Locate the cell with the specified text and output its [x, y] center coordinate. 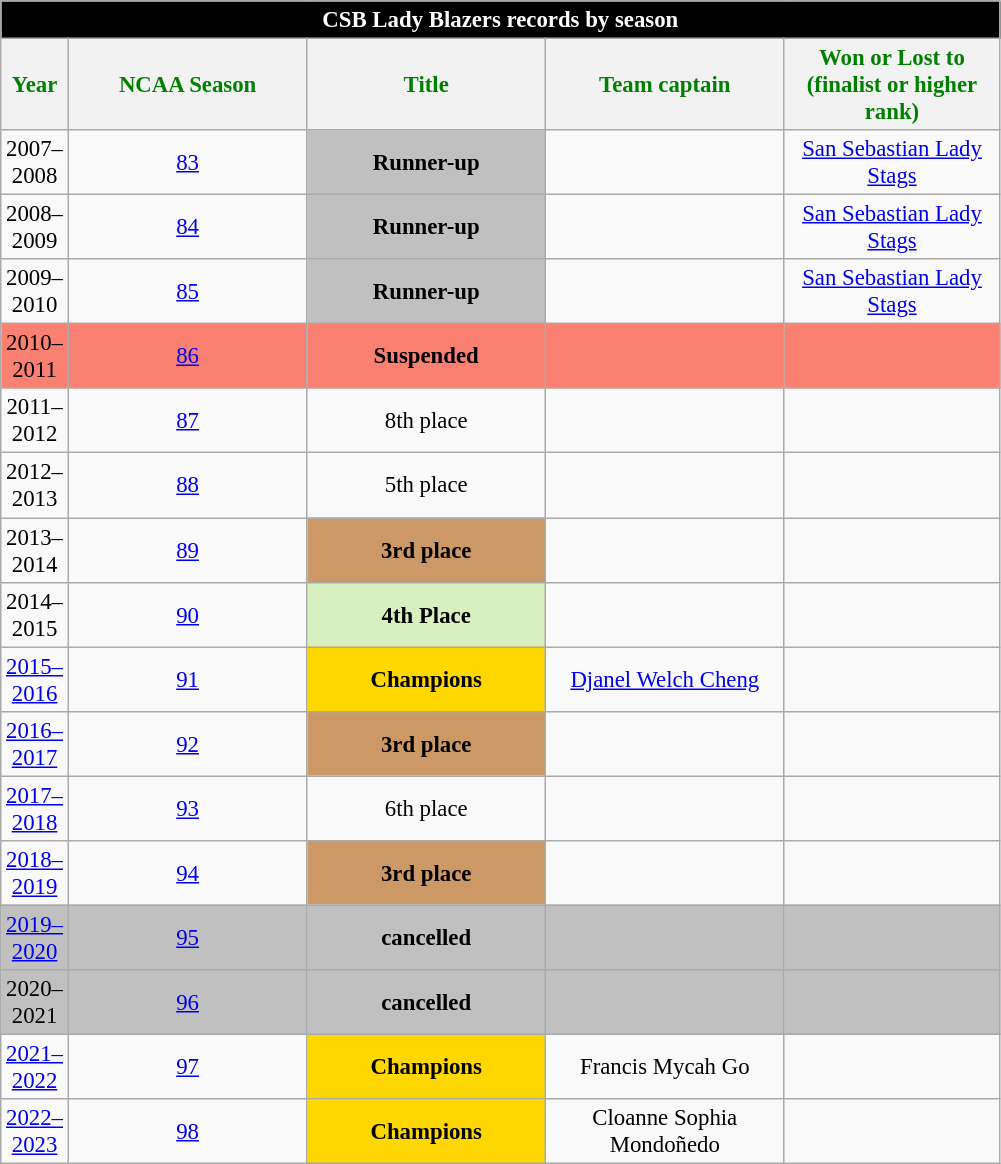
90 [188, 614]
88 [188, 486]
97 [188, 1066]
2020–2021 [35, 1002]
83 [188, 162]
84 [188, 228]
2008–2009 [35, 228]
2022–2023 [35, 1132]
2007–2008 [35, 162]
95 [188, 938]
Team captain [664, 85]
89 [188, 550]
4th Place [426, 614]
2016–2017 [35, 744]
2015–2016 [35, 680]
2017–2018 [35, 808]
2012–2013 [35, 486]
2018–2019 [35, 874]
2009–2010 [35, 292]
8th place [426, 420]
98 [188, 1132]
2014–2015 [35, 614]
2011–2012 [35, 420]
86 [188, 356]
6th place [426, 808]
85 [188, 292]
CSB Lady Blazers records by season [500, 20]
2013–2014 [35, 550]
NCAA Season [188, 85]
Won or Lost to(finalist or higher rank) [892, 85]
92 [188, 744]
91 [188, 680]
2021–2022 [35, 1066]
Cloanne Sophia Mondoñedo [664, 1132]
Suspended [426, 356]
2010–2011 [35, 356]
93 [188, 808]
Title [426, 85]
87 [188, 420]
Year [35, 85]
5th place [426, 486]
94 [188, 874]
96 [188, 1002]
Francis Mycah Go [664, 1066]
Djanel Welch Cheng [664, 680]
2019–2020 [35, 938]
